Search for the cell housing the specified text and yield its [x, y] center coordinate. 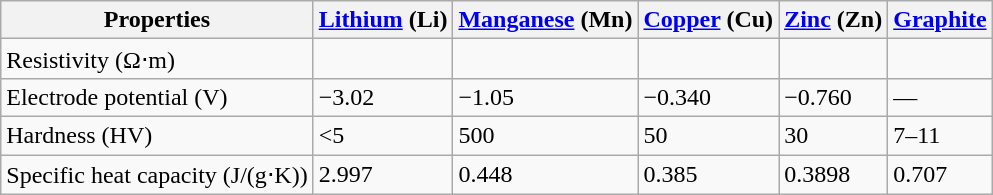
Copper (Cu) [708, 20]
−3.02 [383, 97]
Specific heat capacity (J/(g⋅K)) [157, 174]
30 [834, 135]
Manganese (Mn) [546, 20]
Properties [157, 20]
0.3898 [834, 174]
<5 [383, 135]
0.707 [940, 174]
Zinc (Zn) [834, 20]
Hardness (HV) [157, 135]
Lithium (Li) [383, 20]
— [940, 97]
−1.05 [546, 97]
0.448 [546, 174]
−0.760 [834, 97]
−0.340 [708, 97]
Electrode potential (V) [157, 97]
7–11 [940, 135]
0.385 [708, 174]
500 [546, 135]
50 [708, 135]
Resistivity (Ω⋅m) [157, 59]
2.997 [383, 174]
Graphite [940, 20]
